Find where the given text appears and provide that cell's center as [x, y] coordinate. 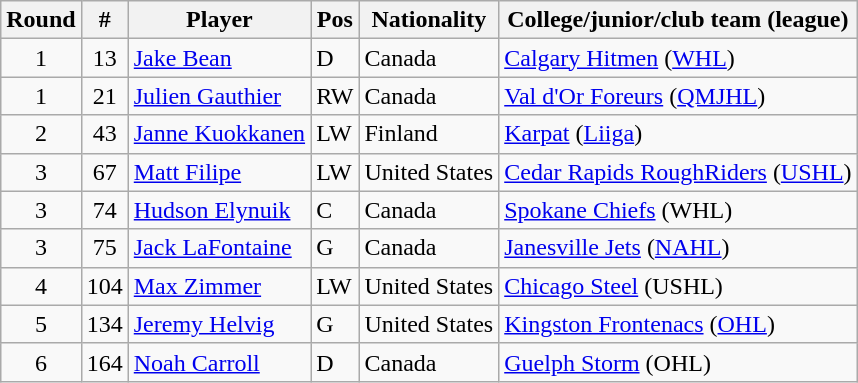
74 [104, 210]
Karpat (Liiga) [678, 134]
Jake Bean [219, 58]
Jeremy Helvig [219, 324]
Jack LaFontaine [219, 248]
Max Zimmer [219, 286]
13 [104, 58]
Kingston Frontenacs (OHL) [678, 324]
4 [41, 286]
Val d'Or Foreurs (QMJHL) [678, 96]
RW [335, 96]
Finland [429, 134]
Matt Filipe [219, 172]
Pos [335, 20]
Julien Gauthier [219, 96]
67 [104, 172]
Noah Carroll [219, 362]
Nationality [429, 20]
College/junior/club team (league) [678, 20]
43 [104, 134]
Cedar Rapids RoughRiders (USHL) [678, 172]
Round [41, 20]
5 [41, 324]
6 [41, 362]
Chicago Steel (USHL) [678, 286]
21 [104, 96]
Spokane Chiefs (WHL) [678, 210]
164 [104, 362]
134 [104, 324]
75 [104, 248]
C [335, 210]
104 [104, 286]
Guelph Storm (OHL) [678, 362]
2 [41, 134]
Player [219, 20]
Janesville Jets (NAHL) [678, 248]
Calgary Hitmen (WHL) [678, 58]
# [104, 20]
Hudson Elynuik [219, 210]
Janne Kuokkanen [219, 134]
